Provide the (x, y) coordinate of the cell's center where the given text is located.  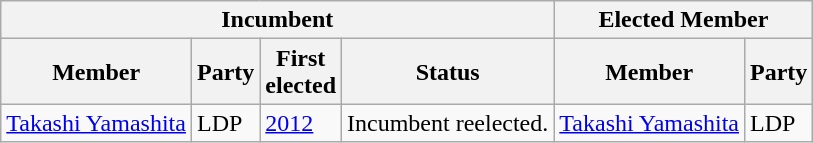
Elected Member (684, 20)
Status (448, 72)
Incumbent (278, 20)
Firstelected (301, 72)
Incumbent reelected. (448, 123)
2012 (301, 123)
